Capture the cell that displays the provided text and extract its (x, y) central coordinate. 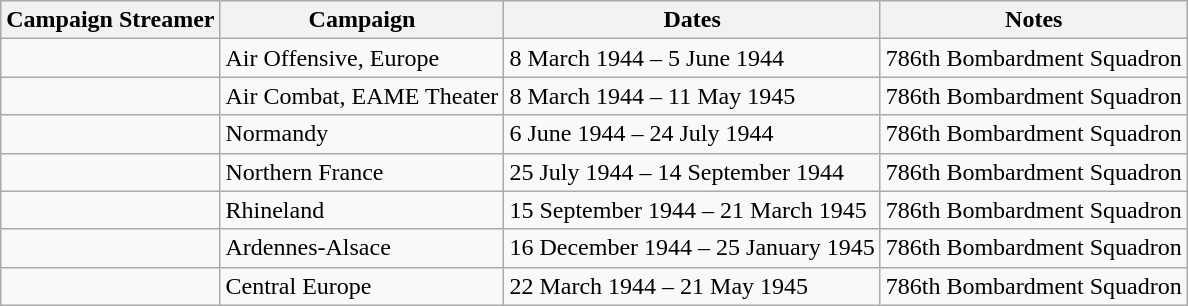
Ardennes-Alsace (362, 248)
Air Combat, EAME Theater (362, 96)
15 September 1944 – 21 March 1945 (692, 210)
Rhineland (362, 210)
Notes (1034, 20)
Campaign (362, 20)
Normandy (362, 134)
Northern France (362, 172)
8 March 1944 – 11 May 1945 (692, 96)
25 July 1944 – 14 September 1944 (692, 172)
Campaign Streamer (110, 20)
6 June 1944 – 24 July 1944 (692, 134)
8 March 1944 – 5 June 1944 (692, 58)
16 December 1944 – 25 January 1945 (692, 248)
22 March 1944 – 21 May 1945 (692, 286)
Air Offensive, Europe (362, 58)
Dates (692, 20)
Central Europe (362, 286)
